From the cell containing the given text, extract its center point as (X, Y) coordinate. 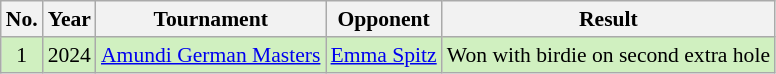
Won with birdie on second extra hole (608, 55)
Amundi German Masters (211, 55)
2024 (70, 55)
Emma Spitz (384, 55)
Opponent (384, 19)
Year (70, 19)
1 (22, 55)
No. (22, 19)
Result (608, 19)
Tournament (211, 19)
